Scan for the cell matching the given text and deliver its (X, Y) coordinate at center. 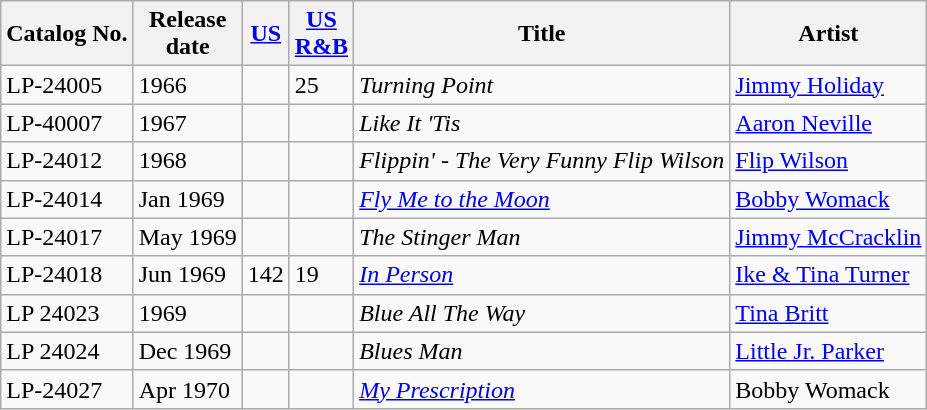
US (266, 34)
Dec 1969 (188, 351)
Turning Point (542, 85)
1966 (188, 85)
Jan 1969 (188, 199)
The Stinger Man (542, 237)
Blues Man (542, 351)
19 (321, 275)
Aaron Neville (828, 123)
Ike & Tina Turner (828, 275)
Jun 1969 (188, 275)
1969 (188, 313)
Like It 'Tis (542, 123)
Fly Me to the Moon (542, 199)
Apr 1970 (188, 389)
USR&B (321, 34)
1967 (188, 123)
LP-24012 (67, 161)
LP-40007 (67, 123)
Flip Wilson (828, 161)
Jimmy Holiday (828, 85)
1968 (188, 161)
LP-24018 (67, 275)
LP-24027 (67, 389)
Blue All The Way (542, 313)
In Person (542, 275)
Title (542, 34)
LP-24014 (67, 199)
LP 24024 (67, 351)
Artist (828, 34)
Jimmy McCracklin (828, 237)
Catalog No. (67, 34)
Tina Britt (828, 313)
Flippin' - The Very Funny Flip Wilson (542, 161)
LP-24005 (67, 85)
Little Jr. Parker (828, 351)
Releasedate (188, 34)
May 1969 (188, 237)
25 (321, 85)
LP 24023 (67, 313)
142 (266, 275)
LP-24017 (67, 237)
My Prescription (542, 389)
